Identify which cell holds the provided text, then report its [x, y] central coordinate. 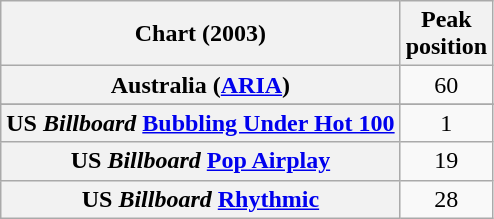
Australia (ARIA) [200, 85]
Peakposition [446, 34]
28 [446, 199]
US Billboard Rhythmic [200, 199]
19 [446, 161]
1 [446, 123]
US Billboard Pop Airplay [200, 161]
60 [446, 85]
Chart (2003) [200, 34]
US Billboard Bubbling Under Hot 100 [200, 123]
